Pinpoint the cell where the given text exists, returning its (x, y) midpoint coordinate. 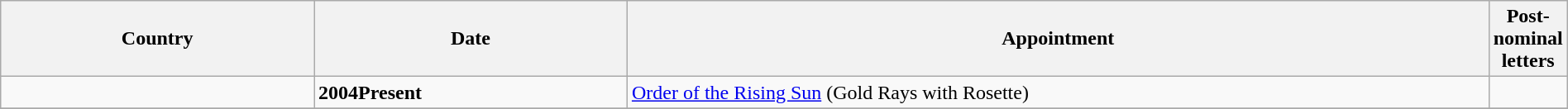
Post-nominal letters (1528, 39)
Order of the Rising Sun (Gold Rays with Rosette) (1058, 92)
Country (157, 39)
2004Present (471, 92)
Appointment (1058, 39)
Date (471, 39)
